Scan for the cell matching the given text and deliver its [X, Y] coordinate at center. 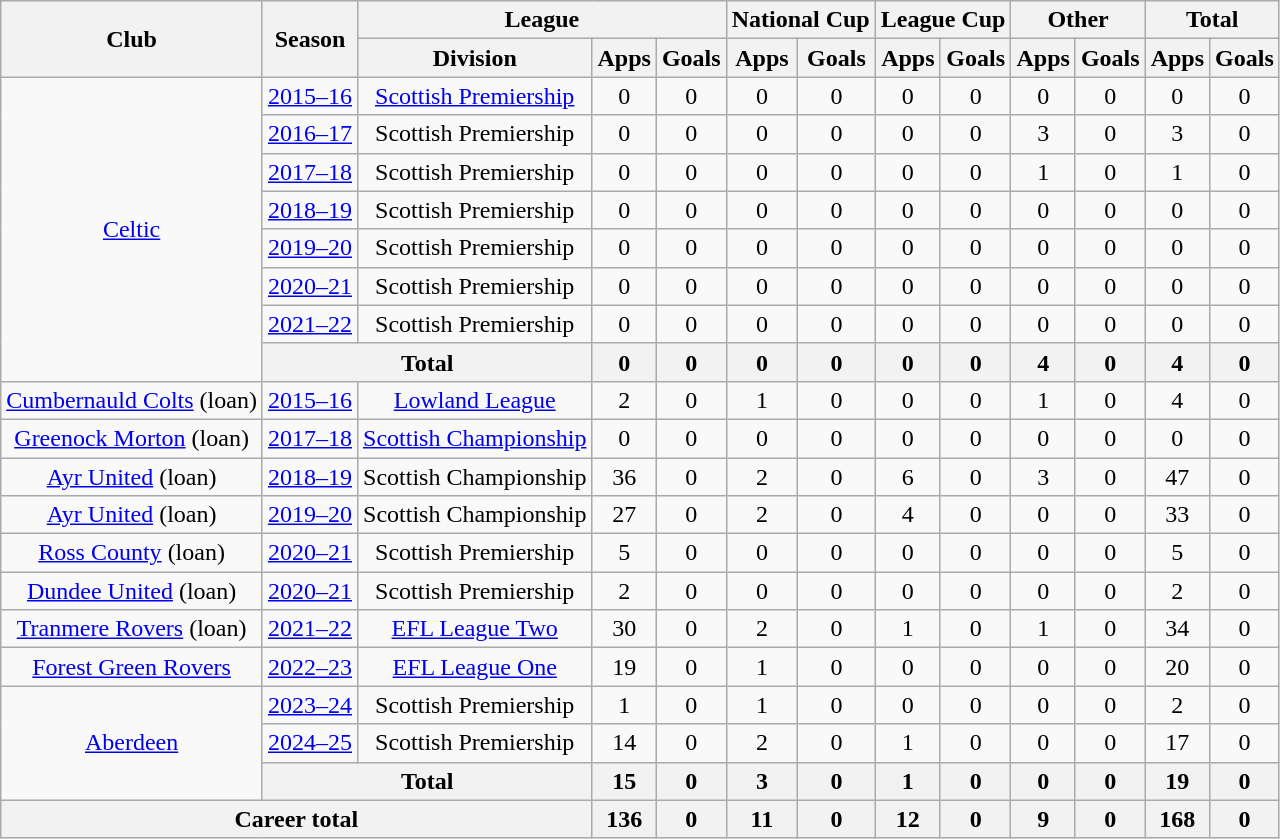
Greenock Morton (loan) [132, 438]
EFL League Two [475, 629]
17 [1177, 743]
League [542, 20]
National Cup [800, 20]
EFL League One [475, 667]
9 [1043, 819]
Other [1078, 20]
Division [475, 58]
Club [132, 39]
2024–25 [310, 743]
36 [624, 477]
Season [310, 39]
20 [1177, 667]
Forest Green Rovers [132, 667]
47 [1177, 477]
Aberdeen [132, 743]
6 [908, 477]
2023–24 [310, 705]
136 [624, 819]
2022–23 [310, 667]
15 [624, 781]
11 [762, 819]
Cumbernauld Colts (loan) [132, 400]
League Cup [943, 20]
Lowland League [475, 400]
Ross County (loan) [132, 553]
Celtic [132, 229]
168 [1177, 819]
27 [624, 515]
30 [624, 629]
Career total [296, 819]
12 [908, 819]
Tranmere Rovers (loan) [132, 629]
2016–17 [310, 134]
Dundee United (loan) [132, 591]
14 [624, 743]
33 [1177, 515]
34 [1177, 629]
